Extract the [x, y] coordinate from the center of the cell holding the provided text.  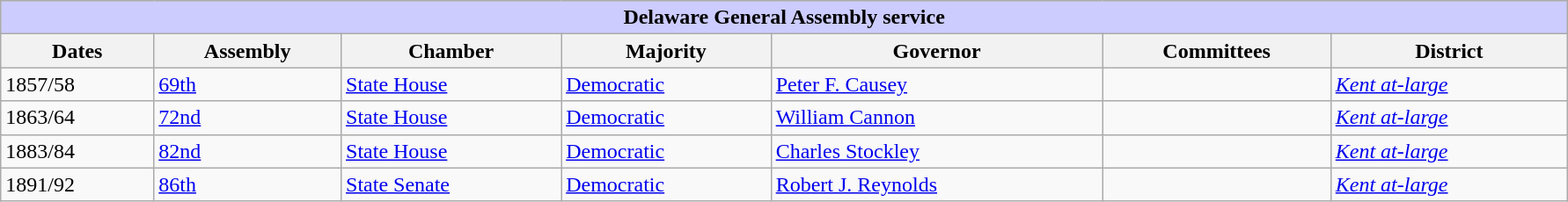
Assembly [248, 51]
1883/84 [77, 151]
Governor [936, 51]
Dates [77, 51]
Robert J. Reynolds [936, 184]
1857/58 [77, 84]
District [1448, 51]
Charles Stockley [936, 151]
William Cannon [936, 118]
Chamber [451, 51]
Majority [666, 51]
1863/64 [77, 118]
Committees [1216, 51]
69th [248, 84]
State Senate [451, 184]
1891/92 [77, 184]
72nd [248, 118]
86th [248, 184]
82nd [248, 151]
Peter F. Causey [936, 84]
Delaware General Assembly service [785, 18]
